Return [X, Y] of the center of cell containing provided text 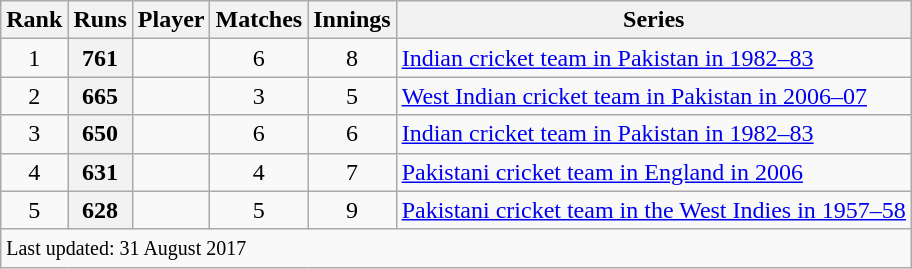
Player [171, 20]
1 [34, 58]
Rank [34, 20]
Series [654, 20]
Matches [259, 20]
7 [352, 172]
Innings [352, 20]
9 [352, 210]
Pakistani cricket team in England in 2006 [654, 172]
West Indian cricket team in Pakistan in 2006–07 [654, 96]
2 [34, 96]
Last updated: 31 August 2017 [456, 248]
8 [352, 58]
Runs [100, 20]
761 [100, 58]
650 [100, 134]
631 [100, 172]
665 [100, 96]
Pakistani cricket team in the West Indies in 1957–58 [654, 210]
628 [100, 210]
